Pinpoint the cell where the given text exists, returning its (X, Y) midpoint coordinate. 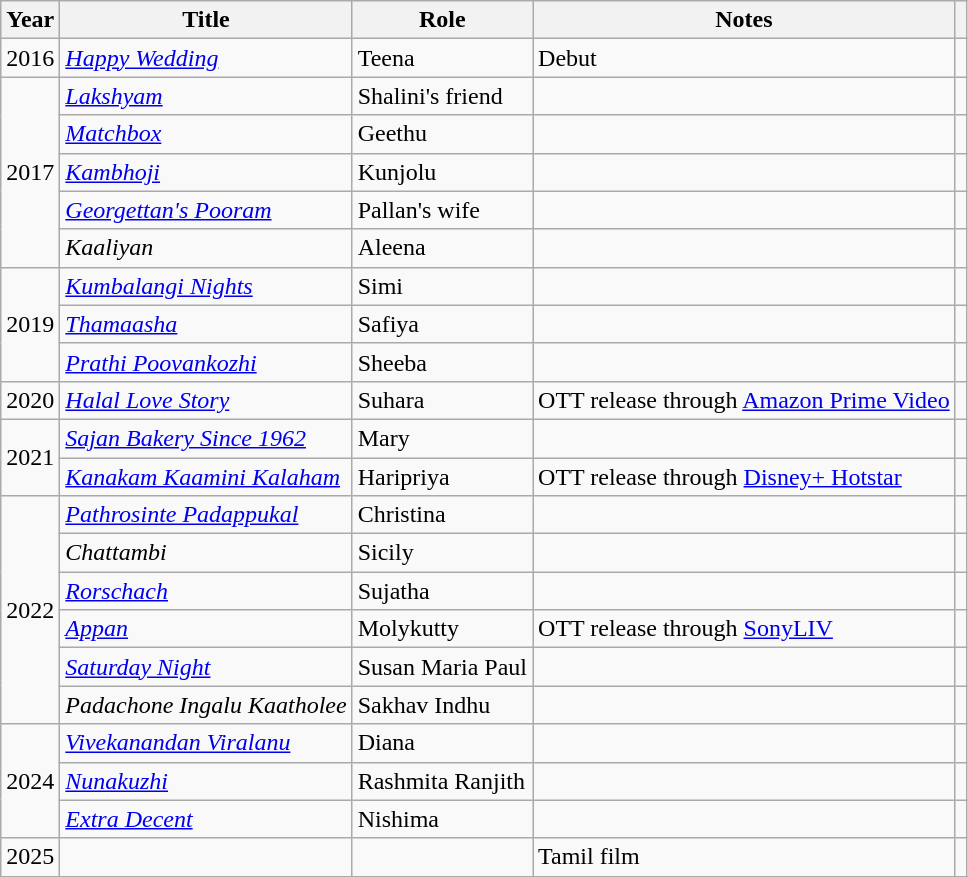
Nishima (442, 819)
Rorschach (206, 591)
OTT release through Disney+ Hotstar (744, 477)
Matchbox (206, 134)
Sicily (442, 553)
Extra Decent (206, 819)
Teena (442, 58)
Prathi Poovankozhi (206, 362)
Padachone Ingalu Kaatholee (206, 705)
Christina (442, 515)
Shalini's friend (442, 96)
Geethu (442, 134)
Haripriya (442, 477)
Sakhav Indhu (442, 705)
Susan Maria Paul (442, 667)
Title (206, 20)
OTT release through Amazon Prime Video (744, 400)
Kaaliyan (206, 248)
Notes (744, 20)
2022 (30, 610)
Vivekanandan Viralanu (206, 743)
2016 (30, 58)
Simi (442, 286)
2019 (30, 324)
Molykutty (442, 629)
Aleena (442, 248)
Kunjolu (442, 172)
2024 (30, 781)
Kambhoji (206, 172)
Mary (442, 438)
Pallan's wife (442, 210)
Happy Wedding (206, 58)
2020 (30, 400)
Kanakam Kaamini Kalaham (206, 477)
Role (442, 20)
Nunakuzhi (206, 781)
Sajan Bakery Since 1962 (206, 438)
Halal Love Story (206, 400)
Tamil film (744, 857)
Georgettan's Pooram (206, 210)
2017 (30, 172)
Sheeba (442, 362)
Appan (206, 629)
Year (30, 20)
Safiya (442, 324)
Thamaasha (206, 324)
Debut (744, 58)
OTT release through SonyLIV (744, 629)
Kumbalangi Nights (206, 286)
Chattambi (206, 553)
Rashmita Ranjith (442, 781)
2025 (30, 857)
Lakshyam (206, 96)
Diana (442, 743)
Sujatha (442, 591)
Suhara (442, 400)
Saturday Night (206, 667)
2021 (30, 457)
Pathrosinte Padappukal (206, 515)
